Scan for the cell matching the given text and deliver its [X, Y] coordinate at center. 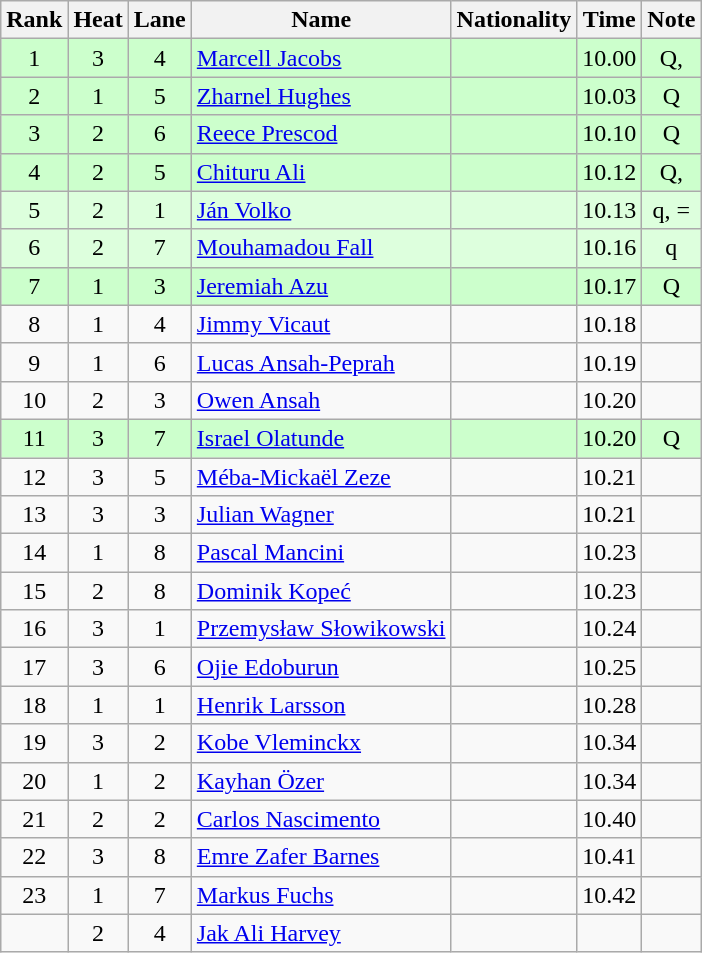
Kayhan Özer [321, 781]
Chituru Ali [321, 172]
Zharnel Hughes [321, 96]
Name [321, 20]
Méba-Mickaël Zeze [321, 477]
Kobe Vleminckx [321, 743]
Pascal Mancini [321, 553]
Ján Volko [321, 210]
10 [34, 400]
Heat [98, 20]
10.03 [610, 96]
12 [34, 477]
Owen Ansah [321, 400]
Marcell Jacobs [321, 58]
Henrik Larsson [321, 705]
21 [34, 819]
Lucas Ansah-Peprah [321, 362]
10.18 [610, 324]
10.12 [610, 172]
Julian Wagner [321, 515]
16 [34, 629]
10.17 [610, 286]
10.42 [610, 895]
Carlos Nascimento [321, 819]
Jak Ali Harvey [321, 933]
10.28 [610, 705]
Markus Fuchs [321, 895]
17 [34, 667]
Rank [34, 20]
Lane [160, 20]
q [672, 248]
15 [34, 591]
11 [34, 438]
9 [34, 362]
Mouhamadou Fall [321, 248]
Israel Olatunde [321, 438]
Jeremiah Azu [321, 286]
10.41 [610, 857]
Emre Zafer Barnes [321, 857]
Jimmy Vicaut [321, 324]
q, = [672, 210]
Note [672, 20]
19 [34, 743]
10.00 [610, 58]
10.13 [610, 210]
Przemysław Słowikowski [321, 629]
Time [610, 20]
10.19 [610, 362]
18 [34, 705]
14 [34, 553]
20 [34, 781]
Reece Prescod [321, 134]
22 [34, 857]
10.10 [610, 134]
Dominik Kopeć [321, 591]
Ojie Edoburun [321, 667]
10.24 [610, 629]
10.25 [610, 667]
10.40 [610, 819]
13 [34, 515]
23 [34, 895]
Nationality [514, 20]
10.16 [610, 248]
